Capture the cell that displays the provided text and extract its (x, y) central coordinate. 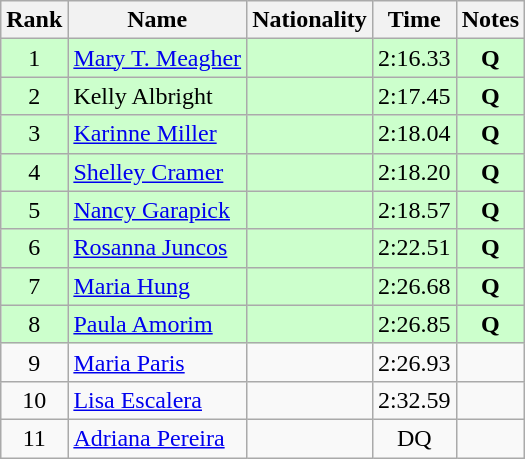
6 (34, 248)
Karinne Miller (158, 134)
Kelly Albright (158, 96)
2:18.20 (414, 172)
Maria Hung (158, 286)
Lisa Escalera (158, 400)
Mary T. Meagher (158, 58)
4 (34, 172)
Nancy Garapick (158, 210)
2:18.04 (414, 134)
DQ (414, 438)
Notes (490, 20)
Rank (34, 20)
Paula Amorim (158, 324)
2:26.93 (414, 362)
3 (34, 134)
8 (34, 324)
Time (414, 20)
Shelley Cramer (158, 172)
2:17.45 (414, 96)
1 (34, 58)
9 (34, 362)
2:22.51 (414, 248)
2 (34, 96)
Name (158, 20)
Rosanna Juncos (158, 248)
11 (34, 438)
2:26.85 (414, 324)
7 (34, 286)
2:18.57 (414, 210)
2:16.33 (414, 58)
5 (34, 210)
2:32.59 (414, 400)
10 (34, 400)
Adriana Pereira (158, 438)
Maria Paris (158, 362)
2:26.68 (414, 286)
Nationality (310, 20)
